Scan for the cell matching the given text and deliver its [X, Y] coordinate at center. 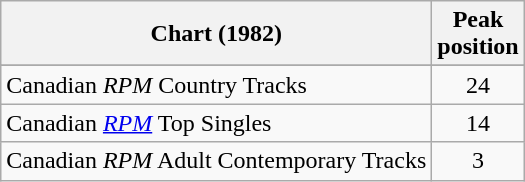
Canadian RPM Top Singles [216, 123]
Chart (1982) [216, 34]
Peakposition [478, 34]
3 [478, 161]
Canadian RPM Adult Contemporary Tracks [216, 161]
14 [478, 123]
Canadian RPM Country Tracks [216, 85]
24 [478, 85]
